Provide the (X, Y) coordinate of the cell's center where the given text is located.  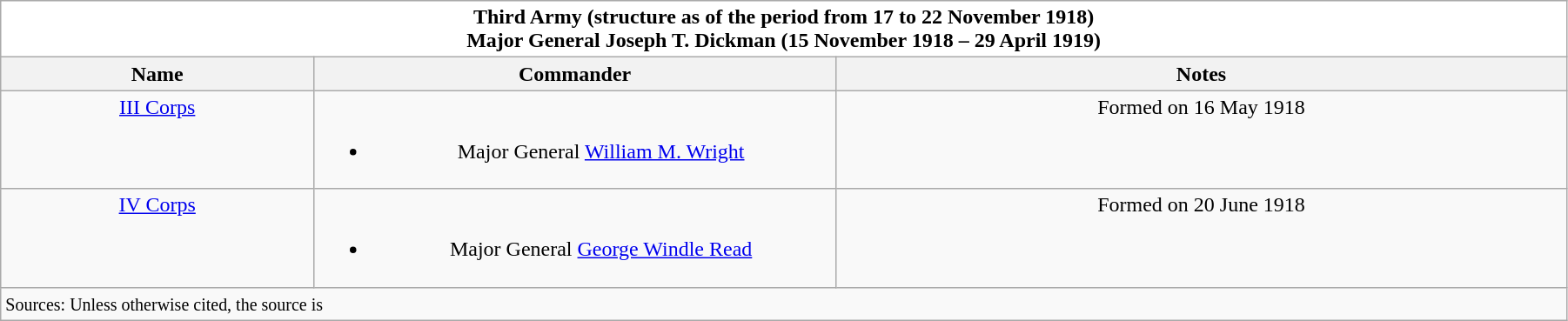
Major General William M. Wright (575, 139)
Major General George Windle Read (575, 238)
Sources: Unless otherwise cited, the source is (784, 304)
Formed on 16 May 1918 (1202, 139)
Formed on 20 June 1918 (1202, 238)
IV Corps (157, 238)
Name (157, 74)
Commander (575, 74)
Third Army (structure as of the period from 17 to 22 November 1918) Major General Joseph T. Dickman (15 November 1918 – 29 April 1919) (784, 30)
Notes (1202, 74)
III Corps (157, 139)
